Detect which cell encompasses the target text, then output its [x, y] center coordinate. 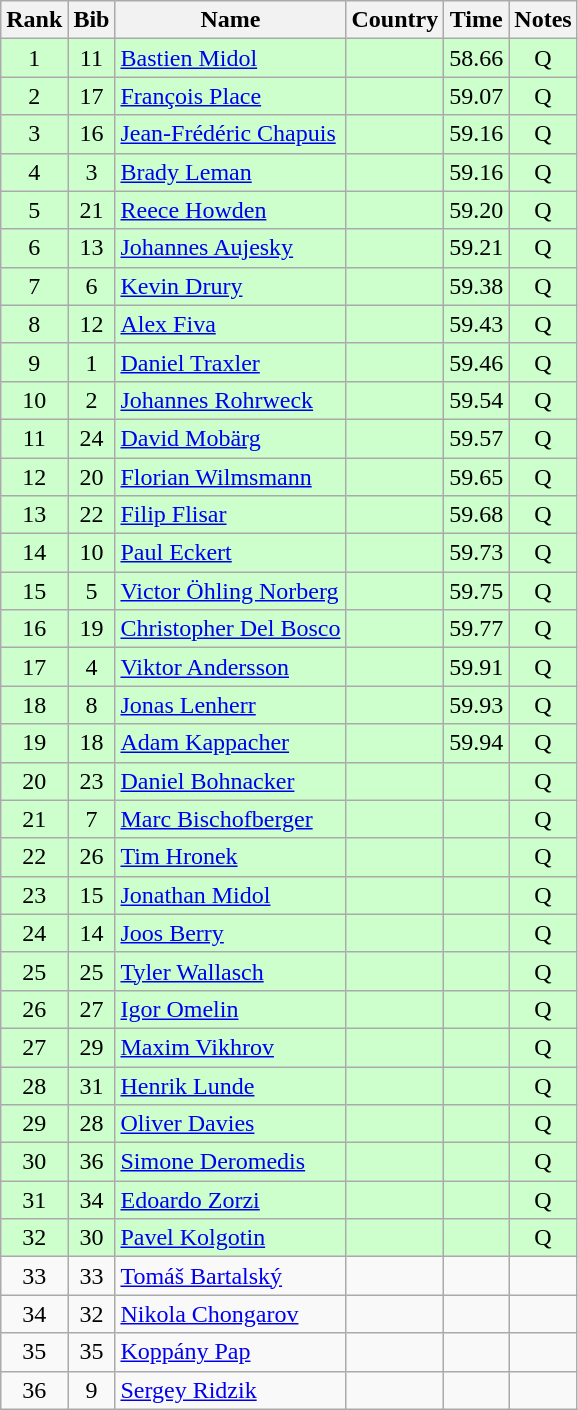
59.38 [476, 286]
59.07 [476, 96]
Tim Hronek [230, 857]
Daniel Bohnacker [230, 781]
Nikola Chongarov [230, 1314]
58.66 [476, 58]
Johannes Rohrweck [230, 400]
Adam Kappacher [230, 743]
Sergey Ridzik [230, 1390]
Maxim Vikhrov [230, 1047]
59.46 [476, 362]
59.93 [476, 705]
Tyler Wallasch [230, 971]
59.54 [476, 400]
59.57 [476, 438]
Alex Fiva [230, 324]
Country [395, 20]
59.73 [476, 553]
Jean-Frédéric Chapuis [230, 134]
Pavel Kolgotin [230, 1238]
59.77 [476, 629]
Rank [34, 20]
59.21 [476, 248]
Bib [92, 20]
Florian Wilmsmann [230, 477]
59.68 [476, 515]
Paul Eckert [230, 553]
Notes [543, 20]
Time [476, 20]
Reece Howden [230, 210]
Filip Flisar [230, 515]
Viktor Andersson [230, 667]
Daniel Traxler [230, 362]
Simone Deromedis [230, 1162]
59.20 [476, 210]
Victor Öhling Norberg [230, 591]
Tomáš Bartalský [230, 1276]
Koppány Pap [230, 1352]
Johannes Aujesky [230, 248]
Kevin Drury [230, 286]
59.94 [476, 743]
Brady Leman [230, 172]
Name [230, 20]
François Place [230, 96]
59.75 [476, 591]
Marc Bischofberger [230, 819]
59.65 [476, 477]
Bastien Midol [230, 58]
Jonathan Midol [230, 895]
59.43 [476, 324]
David Mobärg [230, 438]
Joos Berry [230, 933]
Jonas Lenherr [230, 705]
Edoardo Zorzi [230, 1200]
Oliver Davies [230, 1124]
Henrik Lunde [230, 1085]
59.91 [476, 667]
Christopher Del Bosco [230, 629]
Igor Omelin [230, 1009]
